Provide the (X, Y) coordinate of the cell's center where the given text is located.  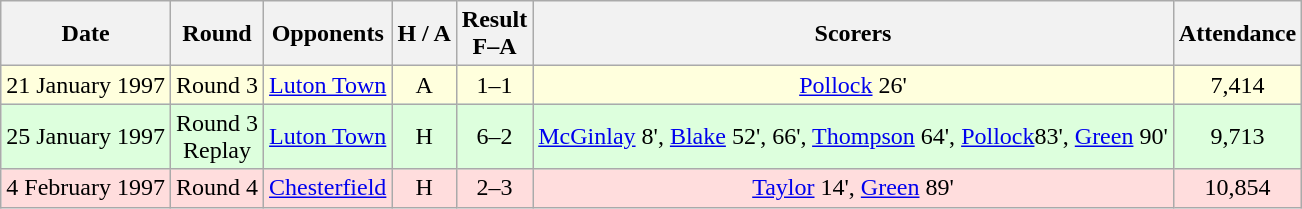
21 January 1997 (86, 85)
Attendance (1237, 34)
9,713 (1237, 136)
Date (86, 34)
Round 3 (216, 85)
Chesterfield (328, 188)
Scorers (854, 34)
Taylor 14', Green 89' (854, 188)
4 February 1997 (86, 188)
1–1 (494, 85)
2–3 (494, 188)
Pollock 26' (854, 85)
A (424, 85)
10,854 (1237, 188)
Round (216, 34)
Round 4 (216, 188)
Round 3Replay (216, 136)
25 January 1997 (86, 136)
ResultF–A (494, 34)
McGinlay 8', Blake 52', 66', Thompson 64', Pollock83', Green 90' (854, 136)
6–2 (494, 136)
H / A (424, 34)
7,414 (1237, 85)
Opponents (328, 34)
